For the text-containing cell, return its midpoint in [x, y] coordinate format. 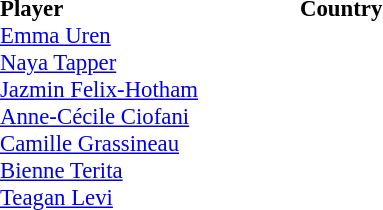
Bienne Terita [150, 170]
Jazmin Felix-Hotham [150, 90]
Camille Grassineau [150, 144]
Naya Tapper [150, 62]
Emma Uren [150, 36]
Anne-Cécile Ciofani [150, 116]
